Return the (X, Y) coordinate for the center point of the cell that contains the specified text.  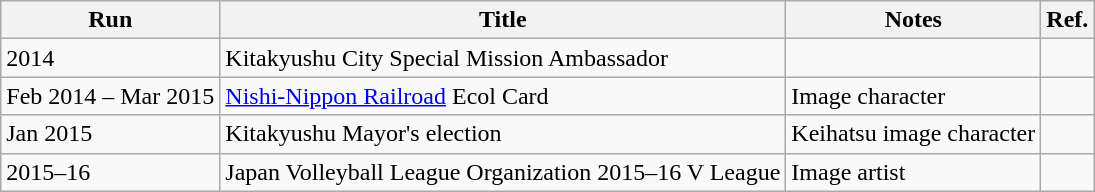
Ref. (1068, 20)
Kitakyushu City Special Mission Ambassador (503, 58)
Run (110, 20)
Image artist (914, 172)
Notes (914, 20)
Nishi-Nippon Railroad Ecol Card (503, 96)
2014 (110, 58)
Feb 2014 – Mar 2015 (110, 96)
Japan Volleyball League Organization 2015–16 V League (503, 172)
2015–16 (110, 172)
Image character (914, 96)
Jan 2015 (110, 134)
Keihatsu image character (914, 134)
Title (503, 20)
Kitakyushu Mayor's election (503, 134)
